Output the (x, y) coordinate of the center of the cell containing the given text.  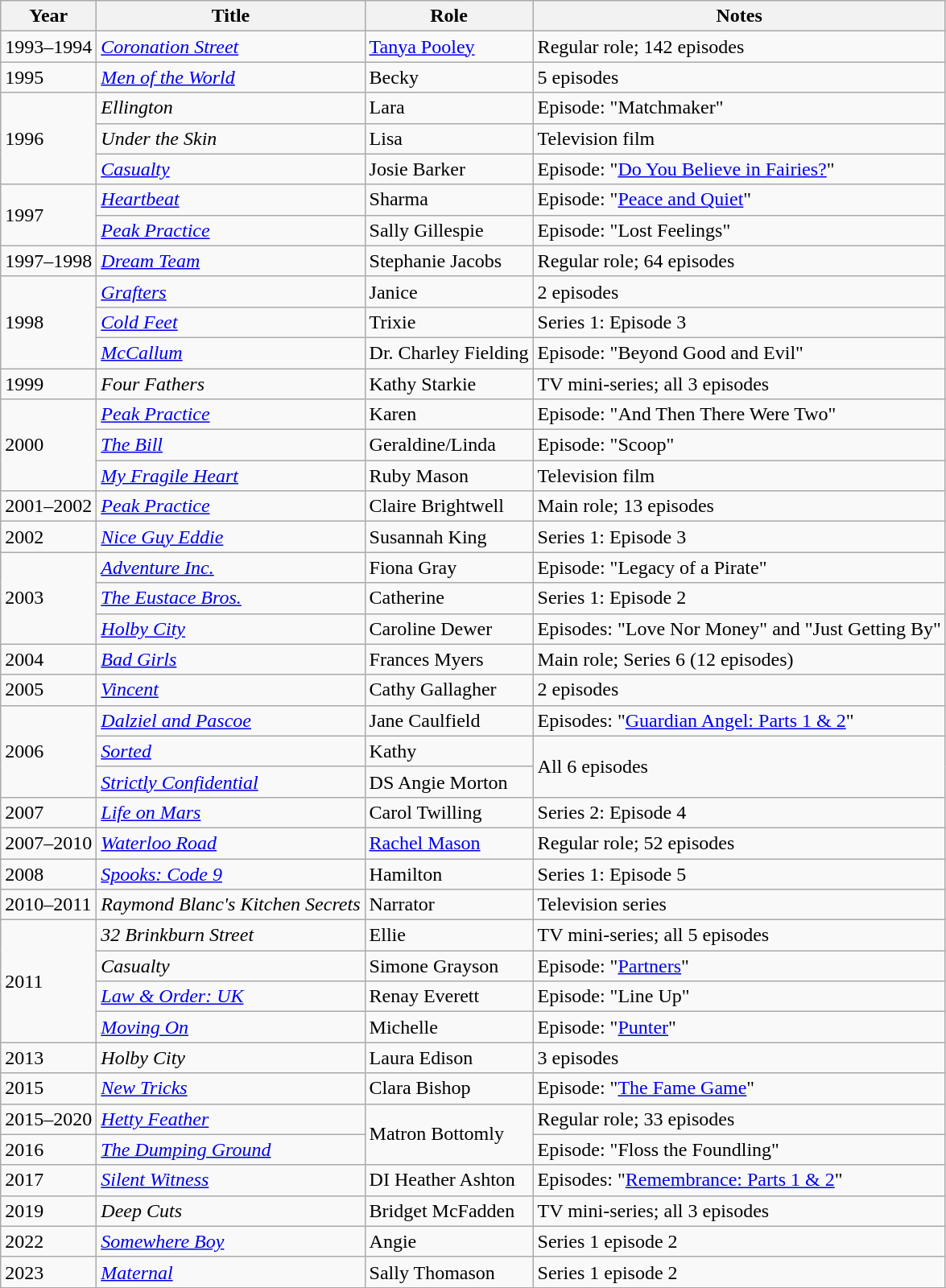
Hetty Feather (230, 1119)
3 episodes (739, 1058)
Year (48, 16)
2015 (48, 1088)
Ruby Mason (449, 476)
Tanya Pooley (449, 47)
Grafters (230, 291)
Matron Bottomly (449, 1134)
Notes (739, 16)
2007 (48, 812)
The Dumping Ground (230, 1150)
Episode: "Do You Believe in Fairies?" (739, 169)
Bridget McFadden (449, 1211)
Somewhere Boy (230, 1241)
Nice Guy Eddie (230, 537)
Bad Girls (230, 659)
Karen (449, 415)
32 Brinkburn Street (230, 935)
2016 (48, 1150)
2006 (48, 751)
Silent Witness (230, 1180)
McCallum (230, 353)
1993–1994 (48, 47)
Sally Gillespie (449, 230)
Narrator (449, 905)
Vincent (230, 690)
1997–1998 (48, 261)
2001–2002 (48, 506)
Episodes: "Remembrance: Parts 1 & 2" (739, 1180)
Carol Twilling (449, 812)
2013 (48, 1058)
Episode: "Beyond Good and Evil" (739, 353)
2008 (48, 873)
Dr. Charley Fielding (449, 353)
Michelle (449, 1027)
Episode: "Line Up" (739, 997)
Strictly Confidential (230, 782)
Ellie (449, 935)
Main role; 13 episodes (739, 506)
Episode: "Peace and Quiet" (739, 200)
Catherine (449, 598)
Laura Edison (449, 1058)
1998 (48, 322)
My Fragile Heart (230, 476)
Spooks: Code 9 (230, 873)
1995 (48, 77)
Episode: "Matchmaker" (739, 108)
Dream Team (230, 261)
1996 (48, 138)
Maternal (230, 1272)
Simone Grayson (449, 966)
Angie (449, 1241)
Becky (449, 77)
Cathy Gallagher (449, 690)
2011 (48, 981)
Moving On (230, 1027)
Under the Skin (230, 138)
Fiona Gray (449, 568)
Waterloo Road (230, 843)
2004 (48, 659)
Television series (739, 905)
Title (230, 16)
Adventure Inc. (230, 568)
Regular role; 52 episodes (739, 843)
TV mini-series; all 5 episodes (739, 935)
Episode: "Scoop" (739, 445)
Series 1: Episode 2 (739, 598)
Regular role; 142 episodes (739, 47)
5 episodes (739, 77)
Claire Brightwell (449, 506)
2015–2020 (48, 1119)
Episode: "Legacy of a Pirate" (739, 568)
DI Heather Ashton (449, 1180)
Episodes: "Love Nor Money" and "Just Getting By" (739, 629)
Josie Barker (449, 169)
Clara Bishop (449, 1088)
Lisa (449, 138)
2019 (48, 1211)
Stephanie Jacobs (449, 261)
Sally Thomason (449, 1272)
Series 1: Episode 5 (739, 873)
1997 (48, 215)
Series 2: Episode 4 (739, 812)
2005 (48, 690)
Lara (449, 108)
Regular role; 33 episodes (739, 1119)
Kathy Starkie (449, 384)
Susannah King (449, 537)
DS Angie Morton (449, 782)
Dalziel and Pascoe (230, 720)
2010–2011 (48, 905)
Hamilton (449, 873)
Janice (449, 291)
Episode: "The Fame Game" (739, 1088)
Ellington (230, 108)
All 6 episodes (739, 766)
Episode: "Floss the Foundling" (739, 1150)
2000 (48, 445)
Frances Myers (449, 659)
Role (449, 16)
Episode: "And Then There Were Two" (739, 415)
Sorted (230, 751)
Renay Everett (449, 997)
2017 (48, 1180)
New Tricks (230, 1088)
Episodes: "Guardian Angel: Parts 1 & 2" (739, 720)
Men of the World (230, 77)
The Bill (230, 445)
1999 (48, 384)
Kathy (449, 751)
2002 (48, 537)
Main role; Series 6 (12 episodes) (739, 659)
Cold Feet (230, 322)
2022 (48, 1241)
Law & Order: UK (230, 997)
2023 (48, 1272)
Heartbeat (230, 200)
Jane Caulfield (449, 720)
The Eustace Bros. (230, 598)
Deep Cuts (230, 1211)
Raymond Blanc's Kitchen Secrets (230, 905)
Caroline Dewer (449, 629)
2007–2010 (48, 843)
Regular role; 64 episodes (739, 261)
Geraldine/Linda (449, 445)
2003 (48, 598)
Rachel Mason (449, 843)
Episode: "Lost Feelings" (739, 230)
Four Fathers (230, 384)
Life on Mars (230, 812)
Coronation Street (230, 47)
Episode: "Punter" (739, 1027)
Sharma (449, 200)
Episode: "Partners" (739, 966)
Trixie (449, 322)
